Determine the [X, Y] coordinate at the center of the cell enclosing the given text.  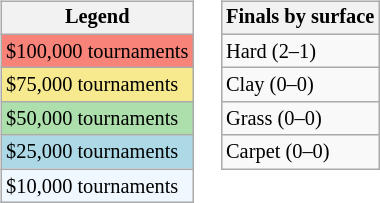
Hard (2–1) [300, 51]
$10,000 tournaments [97, 186]
Grass (0–0) [300, 119]
Clay (0–0) [300, 85]
$100,000 tournaments [97, 51]
$50,000 tournaments [97, 119]
Legend [97, 18]
$75,000 tournaments [97, 85]
$25,000 tournaments [97, 152]
Finals by surface [300, 18]
Carpet (0–0) [300, 152]
